From the cell containing the given text, extract its center point as [X, Y] coordinate. 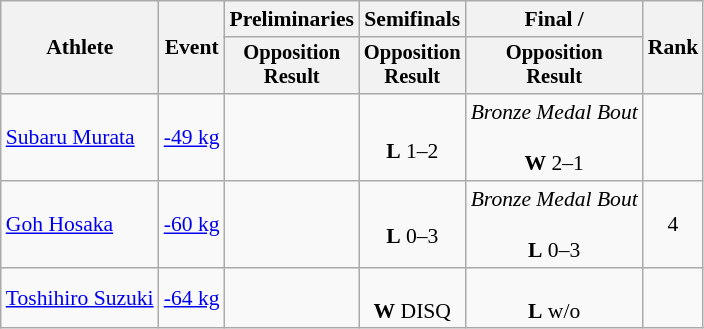
L w/o [554, 298]
W DISQ [412, 298]
-60 kg [192, 224]
L 1–2 [412, 138]
Subaru Murata [80, 138]
Toshihiro Suzuki [80, 298]
Preliminaries [292, 19]
Bronze Medal BoutL 0–3 [554, 224]
L 0–3 [412, 224]
-64 kg [192, 298]
Goh Hosaka [80, 224]
Event [192, 48]
4 [674, 224]
Athlete [80, 48]
Final / [554, 19]
-49 kg [192, 138]
Rank [674, 48]
Bronze Medal BoutW 2–1 [554, 138]
Semifinals [412, 19]
